Capture the cell that displays the provided text and extract its [x, y] central coordinate. 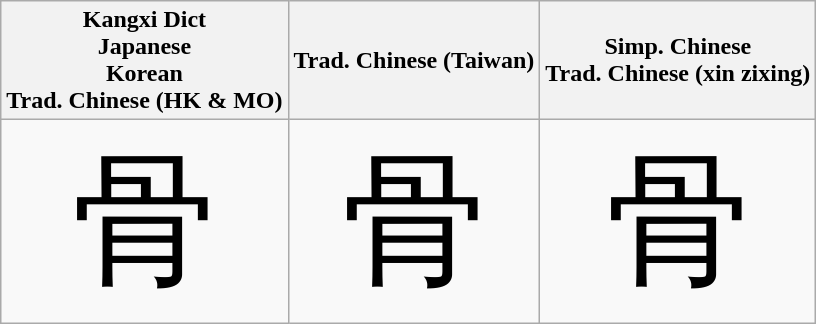
Trad. Chinese (Taiwan) [414, 60]
Simp. ChineseTrad. Chinese (xin zixing) [678, 60]
Kangxi DictJapaneseKoreanTrad. Chinese (HK & MO) [144, 60]
